Search for the cell housing the specified text and yield its [X, Y] center coordinate. 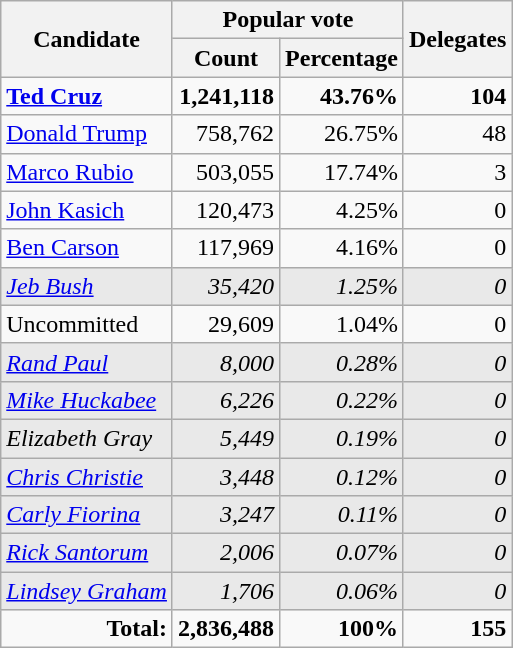
Percentage [342, 58]
Popular vote [288, 20]
Donald Trump [87, 134]
Candidate [87, 39]
1.25% [342, 286]
Elizabeth Gray [87, 438]
758,762 [226, 134]
Lindsey Graham [87, 591]
1,241,118 [226, 96]
48 [457, 134]
Total: [87, 629]
Rick Santorum [87, 553]
4.25% [342, 210]
Chris Christie [87, 477]
0.07% [342, 553]
100% [342, 629]
1,706 [226, 591]
Delegates [457, 39]
6,226 [226, 400]
503,055 [226, 172]
29,609 [226, 324]
8,000 [226, 362]
0.12% [342, 477]
Marco Rubio [87, 172]
26.75% [342, 134]
104 [457, 96]
0.06% [342, 591]
Uncommitted [87, 324]
0.19% [342, 438]
Ben Carson [87, 248]
Rand Paul [87, 362]
Mike Huckabee [87, 400]
117,969 [226, 248]
3 [457, 172]
0.11% [342, 515]
4.16% [342, 248]
1.04% [342, 324]
43.76% [342, 96]
120,473 [226, 210]
0.22% [342, 400]
5,449 [226, 438]
35,420 [226, 286]
John Kasich [87, 210]
3,448 [226, 477]
2,836,488 [226, 629]
3,247 [226, 515]
2,006 [226, 553]
17.74% [342, 172]
Jeb Bush [87, 286]
155 [457, 629]
Carly Fiorina [87, 515]
Count [226, 58]
Ted Cruz [87, 96]
0.28% [342, 362]
